Scan for the cell matching the given text and deliver its [x, y] coordinate at center. 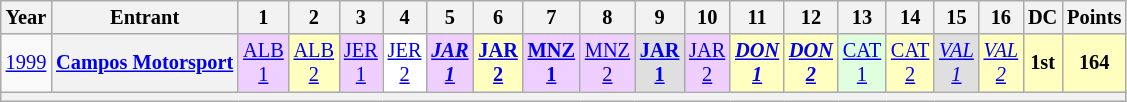
14 [910, 17]
1st [1042, 63]
6 [498, 17]
11 [757, 17]
CAT1 [862, 63]
DON1 [757, 63]
Points [1094, 17]
MNZ1 [552, 63]
15 [956, 17]
ALB1 [263, 63]
10 [707, 17]
1 [263, 17]
4 [405, 17]
JER2 [405, 63]
DC [1042, 17]
16 [1001, 17]
Entrant [144, 17]
VAL2 [1001, 63]
12 [811, 17]
Campos Motorsport [144, 63]
9 [660, 17]
CAT2 [910, 63]
5 [450, 17]
MNZ2 [608, 63]
DON2 [811, 63]
7 [552, 17]
1999 [26, 63]
13 [862, 17]
Year [26, 17]
JER1 [361, 63]
VAL1 [956, 63]
8 [608, 17]
2 [314, 17]
ALB2 [314, 63]
164 [1094, 63]
3 [361, 17]
